Capture the cell that displays the provided text and extract its (x, y) central coordinate. 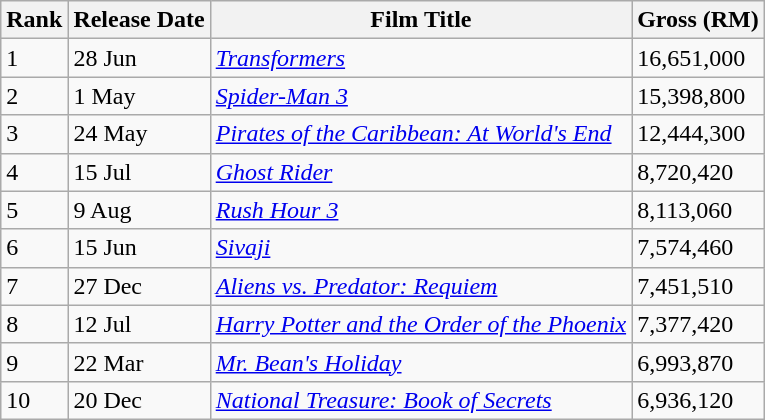
Release Date (139, 20)
Sivaji (420, 248)
Ghost Rider (420, 172)
Aliens vs. Predator: Requiem (420, 286)
8 (34, 324)
4 (34, 172)
15 Jul (139, 172)
Spider-Man 3 (420, 96)
12 Jul (139, 324)
16,651,000 (698, 58)
1 May (139, 96)
Film Title (420, 20)
7,451,510 (698, 286)
Harry Potter and the Order of the Phoenix (420, 324)
7 (34, 286)
10 (34, 400)
6,993,870 (698, 362)
28 Jun (139, 58)
7,574,460 (698, 248)
20 Dec (139, 400)
15 Jun (139, 248)
Rush Hour 3 (420, 210)
Transformers (420, 58)
9 (34, 362)
15,398,800 (698, 96)
Mr. Bean's Holiday (420, 362)
27 Dec (139, 286)
7,377,420 (698, 324)
5 (34, 210)
Gross (RM) (698, 20)
24 May (139, 134)
9 Aug (139, 210)
Pirates of the Caribbean: At World's End (420, 134)
6 (34, 248)
8,720,420 (698, 172)
6,936,120 (698, 400)
8,113,060 (698, 210)
National Treasure: Book of Secrets (420, 400)
22 Mar (139, 362)
Rank (34, 20)
3 (34, 134)
1 (34, 58)
12,444,300 (698, 134)
2 (34, 96)
